For the text-containing cell, return its midpoint in [x, y] coordinate format. 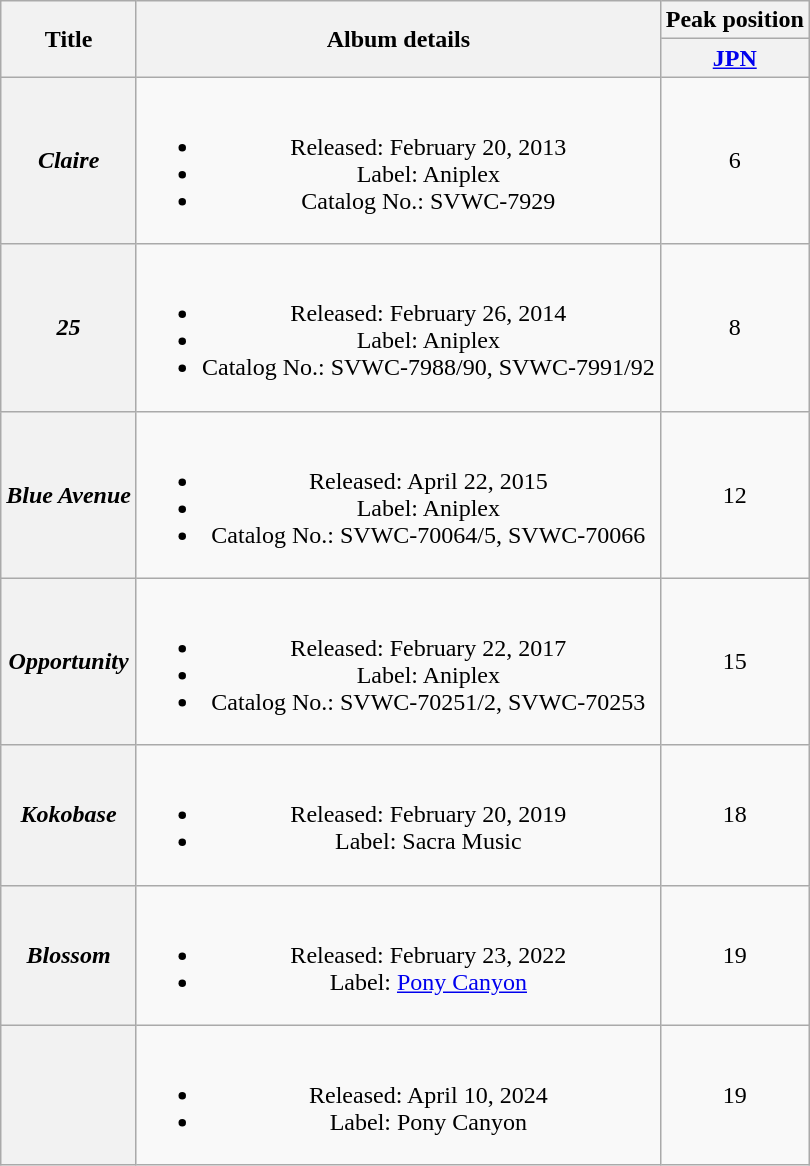
Opportunity [69, 662]
Released: April 10, 2024Label: Pony Canyon [398, 1095]
Claire [69, 160]
18 [734, 815]
JPN [734, 58]
Album details [398, 39]
12 [734, 494]
8 [734, 328]
Title [69, 39]
Blue Avenue [69, 494]
Released: February 23, 2022Label: Pony Canyon [398, 955]
Kokobase [69, 815]
Released: February 20, 2013Label: AniplexCatalog No.: SVWC-7929 [398, 160]
25 [69, 328]
Released: February 26, 2014Label: AniplexCatalog No.: SVWC-7988/90, SVWC-7991/92 [398, 328]
Released: April 22, 2015Label: AniplexCatalog No.: SVWC-70064/5, SVWC-70066 [398, 494]
Released: February 20, 2019Label: Sacra Music [398, 815]
Blossom [69, 955]
6 [734, 160]
Peak position [734, 20]
15 [734, 662]
Released: February 22, 2017Label: AniplexCatalog No.: SVWC-70251/2, SVWC-70253 [398, 662]
